Search for the cell housing the specified text and yield its [X, Y] center coordinate. 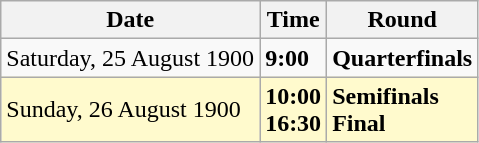
SemifinalsFinal [402, 110]
Round [402, 20]
Quarterfinals [402, 58]
Saturday, 25 August 1900 [130, 58]
10:0016:30 [294, 110]
Date [130, 20]
9:00 [294, 58]
Sunday, 26 August 1900 [130, 110]
Time [294, 20]
